Extract the [X, Y] coordinate from the center of the cell holding the provided text.  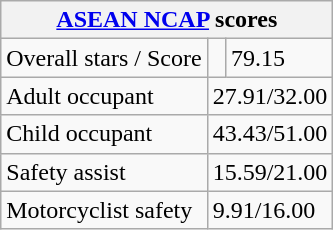
ASEAN NCAP scores [167, 20]
Safety assist [104, 172]
15.59/21.00 [270, 172]
79.15 [278, 58]
Motorcyclist safety [104, 210]
Adult occupant [104, 96]
9.91/16.00 [270, 210]
Overall stars / Score [104, 58]
Child occupant [104, 134]
43.43/51.00 [270, 134]
27.91/32.00 [270, 96]
